Capture the cell that displays the provided text and extract its [x, y] central coordinate. 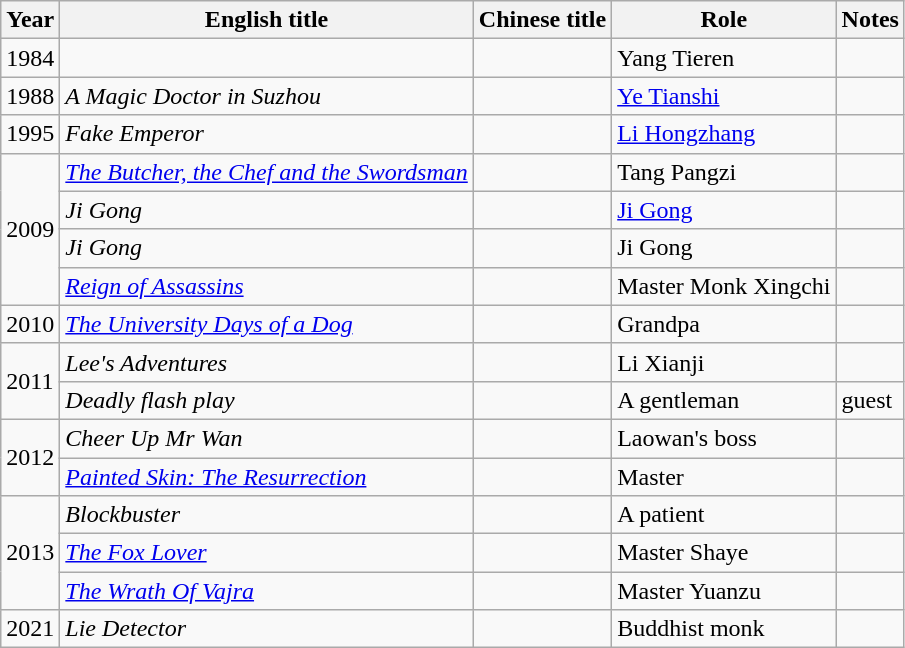
2011 [30, 381]
1995 [30, 134]
Grandpa [724, 324]
Lee's Adventures [266, 362]
Year [30, 20]
2013 [30, 553]
2012 [30, 457]
Cheer Up Mr Wan [266, 438]
The Fox Lover [266, 553]
2010 [30, 324]
Blockbuster [266, 515]
A gentleman [724, 400]
Master Yuanzu [724, 591]
Notes [870, 20]
The Wrath Of Vajra [266, 591]
Chinese title [542, 20]
English title [266, 20]
guest [870, 400]
2021 [30, 629]
Ye Tianshi [724, 96]
Li Xianji [724, 362]
Reign of Assassins [266, 286]
Master [724, 477]
2009 [30, 229]
Laowan's boss [724, 438]
Buddhist monk [724, 629]
Master Shaye [724, 553]
Tang Pangzi [724, 172]
1984 [30, 58]
Painted Skin: The Resurrection [266, 477]
1988 [30, 96]
The Butcher, the Chef and the Swordsman [266, 172]
Li Hongzhang [724, 134]
Role [724, 20]
A patient [724, 515]
Yang Tieren [724, 58]
Deadly flash play [266, 400]
Lie Detector [266, 629]
Fake Emperor [266, 134]
Master Monk Xingchi [724, 286]
A Magic Doctor in Suzhou [266, 96]
The University Days of a Dog [266, 324]
